Identify which cell holds the provided text, then report its [X, Y] central coordinate. 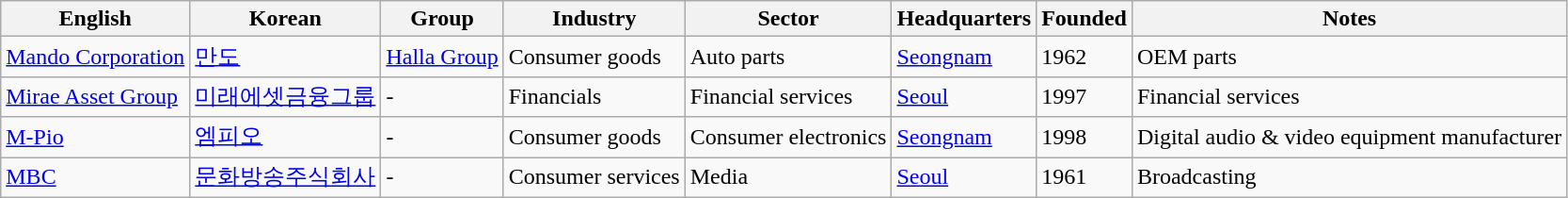
M-Pio [96, 138]
문화방송주식회사 [286, 177]
1998 [1085, 138]
Consumer electronics [788, 138]
Digital audio & video equipment manufacturer [1349, 138]
1997 [1085, 96]
미래에셋금융그룹 [286, 96]
Broadcasting [1349, 177]
Industry [594, 19]
English [96, 19]
1962 [1085, 57]
Mando Corporation [96, 57]
Group [442, 19]
Mirae Asset Group [96, 96]
Financials [594, 96]
MBC [96, 177]
만도 [286, 57]
Consumer services [594, 177]
Headquarters [964, 19]
Korean [286, 19]
Halla Group [442, 57]
엠피오 [286, 138]
Media [788, 177]
Sector [788, 19]
OEM parts [1349, 57]
Notes [1349, 19]
1961 [1085, 177]
Auto parts [788, 57]
Founded [1085, 19]
